For the text-containing cell, return its midpoint in (X, Y) coordinate format. 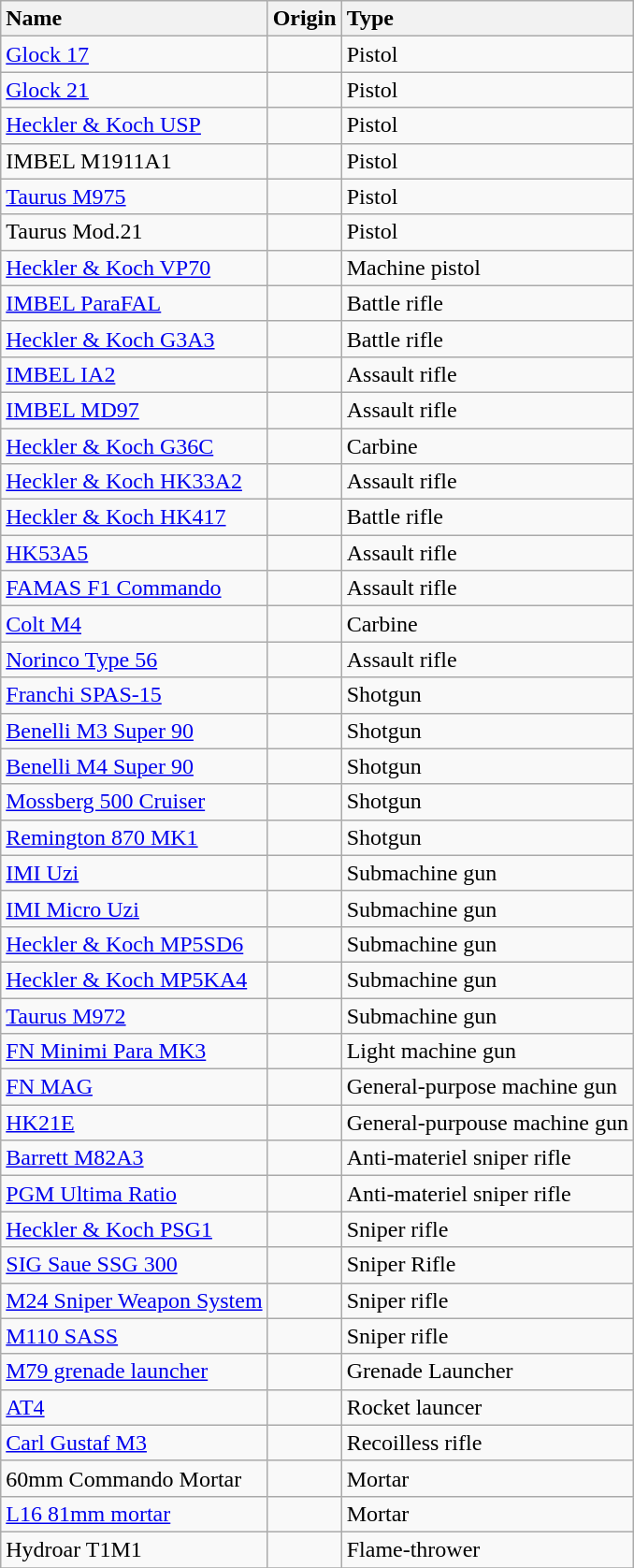
Type (487, 19)
SIG Saue SSG 300 (135, 1265)
IMBEL M1911A1 (135, 161)
Benelli M4 Super 90 (135, 766)
Franchi SPAS-15 (135, 695)
Sniper Rifle (487, 1265)
Heckler & Koch MP5KA4 (135, 980)
Barrett M82A3 (135, 1158)
Heckler & Koch HK33A2 (135, 482)
Flame-thrower (487, 1549)
Carl Gustaf M3 (135, 1443)
Hydroar T1M1 (135, 1549)
Origin (305, 19)
Grenade Launcher (487, 1372)
Glock 17 (135, 54)
Mossberg 500 Cruiser (135, 802)
Taurus M975 (135, 196)
Colt M4 (135, 624)
Heckler & Koch PSG1 (135, 1229)
IMBEL MD97 (135, 410)
Light machine gun (487, 1052)
PGM Ultima Ratio (135, 1194)
AT4 (135, 1407)
General-purpouse machine gun (487, 1123)
HK53A5 (135, 553)
60mm Commando Mortar (135, 1478)
FAMAS F1 Commando (135, 588)
Remington 870 MK1 (135, 837)
IMI Uzi (135, 873)
Heckler & Koch HK417 (135, 517)
L16 81mm mortar (135, 1514)
HK21E (135, 1123)
Norinco Type 56 (135, 660)
Machine pistol (487, 268)
Heckler & Koch MP5SD6 (135, 944)
Heckler & Koch G36C (135, 446)
Taurus M972 (135, 1015)
Heckler & Koch USP (135, 125)
FN MAG (135, 1087)
Benelli M3 Super 90 (135, 731)
Heckler & Koch VP70 (135, 268)
M24 Sniper Weapon System (135, 1300)
Rocket launcer (487, 1407)
Recoilless rifle (487, 1443)
IMBEL ParaFAL (135, 303)
Name (135, 19)
General-purpose machine gun (487, 1087)
IMBEL IA2 (135, 374)
IMI Micro Uzi (135, 908)
M110 SASS (135, 1336)
Taurus Mod.21 (135, 232)
Heckler & Koch G3A3 (135, 339)
FN Minimi Para MK3 (135, 1052)
M79 grenade launcher (135, 1372)
Glock 21 (135, 90)
